Extract the [x, y] coordinate from the center of the cell holding the provided text.  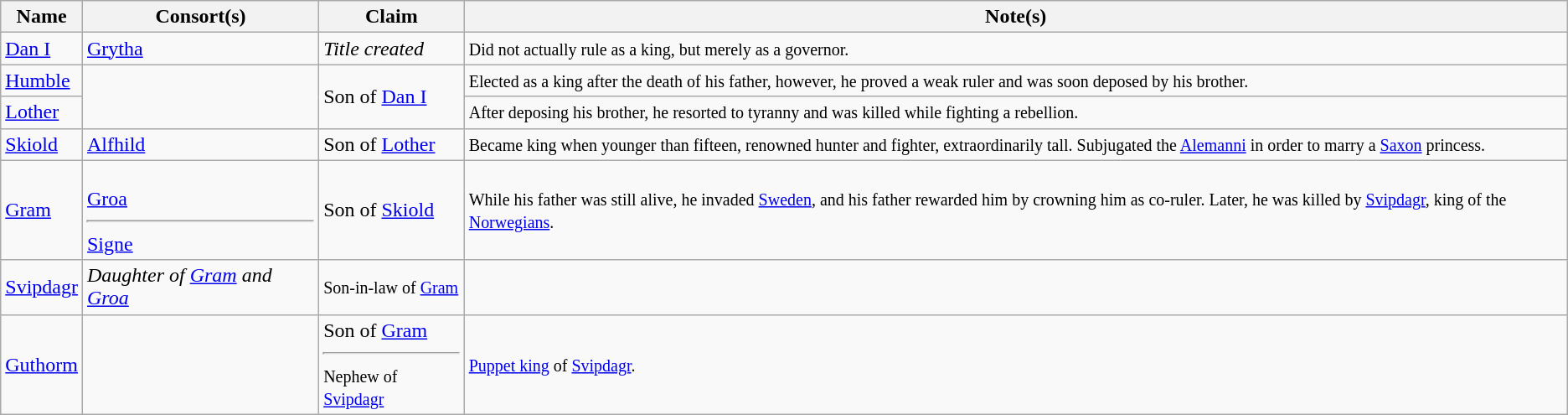
Puppet king of Svipdagr. [1015, 364]
Son of Skiold [392, 210]
Groa Signe [200, 210]
Guthorm [42, 364]
Skiold [42, 144]
Became king when younger than fifteen, renowned hunter and fighter, extraordinarily tall. Subjugated the Alemanni in order to marry a Saxon princess. [1015, 144]
Dan I [42, 49]
Son-in-law of Gram [392, 287]
Alfhild [200, 144]
Son of GramNephew of Svipdagr [392, 364]
Name [42, 17]
Did not actually rule as a king, but merely as a governor. [1015, 49]
Svipdagr [42, 287]
After deposing his brother, he resorted to tyranny and was killed while fighting a rebellion. [1015, 112]
Gram [42, 210]
Note(s) [1015, 17]
Consort(s) [200, 17]
Humble [42, 80]
Lother [42, 112]
Son of Dan I [392, 96]
Claim [392, 17]
Son of Lother [392, 144]
Elected as a king after the death of his father, however, he proved a weak ruler and was soon deposed by his brother. [1015, 80]
Title created [392, 49]
Grytha [200, 49]
Daughter of Gram and Groa [200, 287]
